Output the (x, y) coordinate of the center of the cell containing the given text.  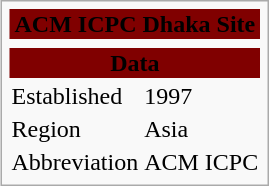
ACM ICPC (202, 162)
Established (75, 96)
Asia (202, 129)
ACM ICPC Dhaka Site (135, 24)
Data (135, 63)
1997 (202, 96)
Abbreviation (75, 162)
Region (75, 129)
